Determine the [X, Y] coordinate at the center of the cell enclosing the given text.  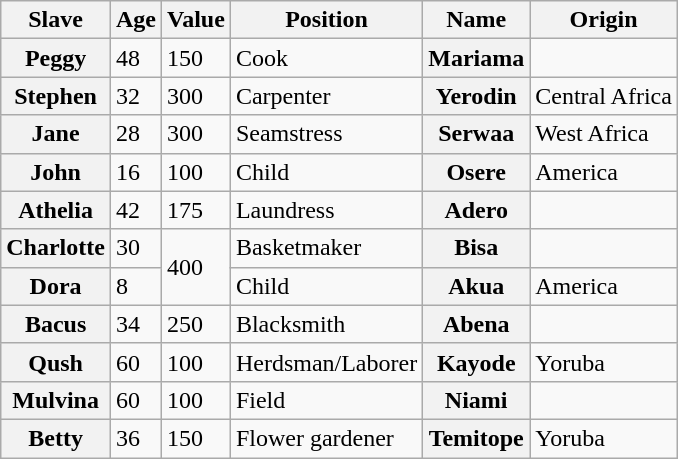
Niami [476, 400]
Age [136, 20]
Name [476, 20]
Bisa [476, 248]
Athelia [56, 210]
Osere [476, 172]
Stephen [56, 96]
400 [196, 267]
36 [136, 438]
Field [326, 400]
John [56, 172]
34 [136, 324]
Kayode [476, 362]
Yerodin [476, 96]
Central Africa [604, 96]
32 [136, 96]
28 [136, 134]
Dora [56, 286]
Mariama [476, 58]
Serwaa [476, 134]
Seamstress [326, 134]
Blacksmith [326, 324]
Flower gardener [326, 438]
West Africa [604, 134]
Bacus [56, 324]
Position [326, 20]
Carpenter [326, 96]
48 [136, 58]
Mulvina [56, 400]
Charlotte [56, 248]
Value [196, 20]
Cook [326, 58]
Abena [476, 324]
175 [196, 210]
8 [136, 286]
Adero [476, 210]
16 [136, 172]
30 [136, 248]
42 [136, 210]
Akua [476, 286]
Origin [604, 20]
Jane [56, 134]
Betty [56, 438]
Peggy [56, 58]
Herdsman/Laborer [326, 362]
Temitope [476, 438]
250 [196, 324]
Qush [56, 362]
Basketmaker [326, 248]
Slave [56, 20]
Laundress [326, 210]
